Search for the cell housing the specified text and yield its (x, y) center coordinate. 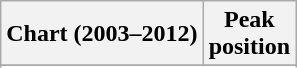
Chart (2003–2012) (102, 34)
Peakposition (249, 34)
